Search for the cell housing the specified text and yield its (x, y) center coordinate. 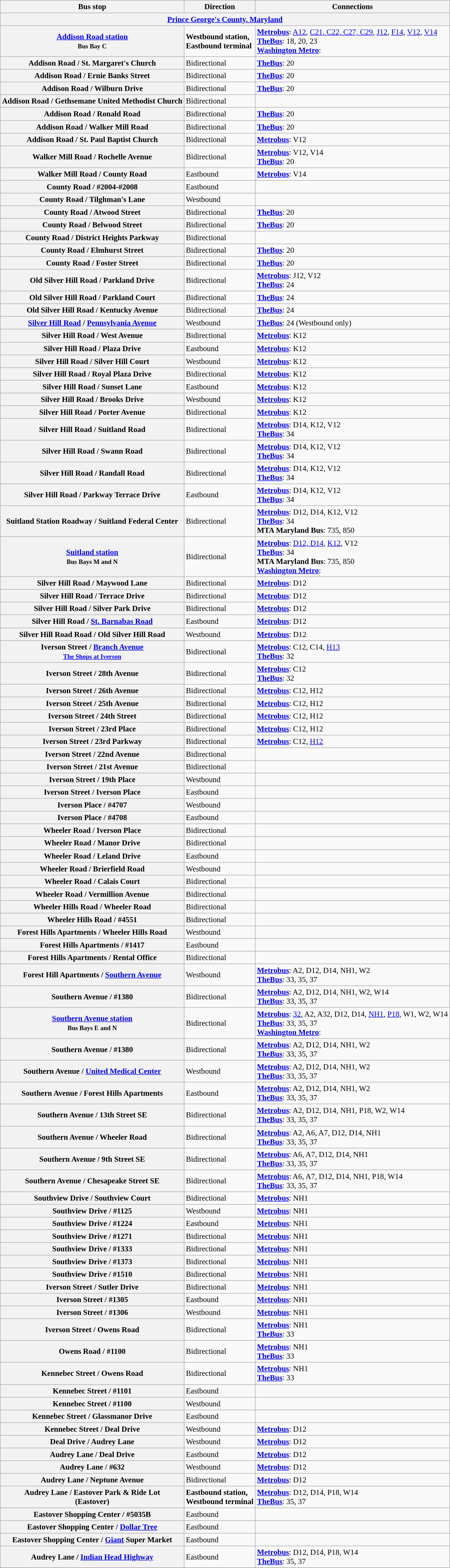
Southview Drive / #1373 (92, 1262)
Silver Hill Road / Pennsylvania Avenue (92, 323)
Old Silver Hill Road / Parkland Drive (92, 280)
Metrobus: A2, D12, D14, NH1, P18, W2, W14 TheBus: 33, 35, 37 (352, 1115)
Audrey Lane / Indian Head Highway (92, 1557)
Owens Road / #1100 (92, 1352)
County Road / #2004-#2008 (92, 187)
Wheeler Hills Road / Wheeler Road (92, 907)
County Road / Atwood Street (92, 212)
Silver Hill Road / Brooks Drive (92, 400)
TheBus: 24 (Westbound only) (352, 323)
Addison Road / St. Margaret's Church (92, 63)
Suitland Station Roadway / Suitland Federal Center (92, 521)
Southview Drive / #1510 (92, 1274)
Silver Hill Road / Suitland Road (92, 430)
Metrobus: V12, V14 TheBus: 20 (352, 157)
Silver Hill Road / Randall Road (92, 473)
Southern Avenue stationBus Bays E and N (92, 1023)
Old Silver Hill Road / Parkland Court (92, 298)
Wheeler Road / Brierfield Road (92, 869)
Audrey Lane / Deal Drive (92, 1454)
Silver Hill Road / Porter Avenue (92, 412)
Metrobus: V12 (352, 139)
Metrobus: V14 (352, 174)
Iverson Place / #4708 (92, 818)
Kennebec Street / #1101 (92, 1391)
Metrobus: J12, V12 TheBus: 24 (352, 280)
Metrobus: D12, D14, K12, V12 TheBus: 34 MTA Maryland Bus: 735, 850 (352, 521)
Silver Hill Road / Parkway Terrace Drive (92, 495)
Wheeler Road / Iverson Place (92, 831)
Silver Hill Road / Silver Hill Court (92, 361)
Addison Road / Wilburn Drive (92, 89)
Eastbound station,Westbound terminal (220, 1497)
Iverson Street / 23rd Place (92, 729)
Forest Hill Apartments / Southern Avenue (92, 975)
Southview Drive / #1333 (92, 1249)
Southview Drive / #1271 (92, 1236)
Iverson Street / 22nd Avenue (92, 754)
Silver Hill Road / Plaza Drive (92, 348)
County Road / Foster Street (92, 263)
Silver Hill Road / Royal Plaza Drive (92, 374)
Iverson Street / Sutler Drive (92, 1287)
Metrobus: C12 TheBus: 32 (352, 673)
Silver Hill Road / Sunset Lane (92, 387)
Iverson Street / 24th Street (92, 716)
Silver Hill Road / Terrace Drive (92, 596)
Metrobus: A6, A7, D12, D14, NH1, P18, W14 TheBus: 33, 35, 37 (352, 1181)
Deal Drive / Audrey Lane (92, 1442)
Silver Hill Road Road / Old Silver Hill Road (92, 634)
Addison Road / Ronald Road (92, 114)
Metrobus: A2, D12, D14, NH1, W2, W14 TheBus: 33, 35, 37 (352, 997)
Suitland stationBus Bays M and N (92, 557)
Iverson Place / #4707 (92, 805)
Metrobus: A2, A6, A7, D12, D14, NH1 TheBus: 33, 35, 37 (352, 1137)
Iverson Street / 23rd Parkway (92, 742)
Metrobus: A12, C21, C22, C27, C29, J12, F14, V12, V14 TheBus: 18, 20, 23 Washington Metro: (352, 41)
Southview Drive / #1125 (92, 1211)
Iverson Street / Owens Road (92, 1330)
Iverson Street / #1306 (92, 1313)
Eastover Shopping Center / Giant Super Market (92, 1540)
Silver Hill Road / West Avenue (92, 336)
Silver Hill Road / Swann Road (92, 451)
Audrey Lane / #632 (92, 1467)
Kennebec Street / Glassmanor Drive (92, 1416)
Metrobus: A6, A7, D12, D14, NH1 TheBus: 33, 35, 37 (352, 1159)
Audrey Lane / Neptune Avenue (92, 1480)
Audrey Lane / Eastover Park & Ride Lot(Eastover) (92, 1497)
Southern Avenue / Wheeler Road (92, 1137)
Addison Road / Gethsemane United Methodist Church (92, 101)
Wheeler Road / Calais Court (92, 881)
Metrobus: 32, A2, A32, D12, D14, NH1, P18, W1, W2, W14 TheBus: 33, 35, 37 Washington Metro: (352, 1023)
Metrobus: D12, D14, K12, V12 TheBus: 34 MTA Maryland Bus: 735, 850 Washington Metro: (352, 557)
Addison Road / St. Paul Baptist Church (92, 139)
Forest Hills Apartments / #1417 (92, 945)
Wheeler Road / Leland Drive (92, 856)
Iverson Street / 28th Avenue (92, 673)
Bus stop (92, 7)
Addison Road / Walker Mill Road (92, 127)
Prince George's County, Maryland (225, 20)
Direction (220, 7)
County Road / Tilghman's Lane (92, 200)
Forest Hills Apartments / Rental Office (92, 958)
Kennebec Street / Deal Drive (92, 1429)
Kennebec Street / Owens Road (92, 1373)
Iverson Street / #1305 (92, 1300)
County Road / Belwood Street (92, 225)
Westbound station,Eastbound terminal (220, 41)
Iverson Street / 21st Avenue (92, 767)
Silver Hill Road / St. Barnabas Road (92, 621)
Southview Drive / #1224 (92, 1224)
Silver Hill Road / Maywood Lane (92, 583)
Silver Hill Road / Silver Park Drive (92, 609)
Metrobus: C12, C14, H13 TheBus: 32 (352, 652)
Connections (352, 7)
Southern Avenue / Chesapeake Street SE (92, 1181)
Iverson Street / 26th Avenue (92, 690)
Wheeler Road / Manor Drive (92, 843)
Wheeler Hills Road / #4551 (92, 919)
Southern Avenue / United Medical Center (92, 1072)
Old Silver Hill Road / Kentucky Avenue (92, 310)
Southern Avenue / 9th Street SE (92, 1159)
Eastover Shopping Center / #5035B (92, 1515)
County Road / Elmhurst Street (92, 250)
Southern Avenue / 13th Street SE (92, 1115)
Addison Road / Ernie Banks Street (92, 76)
County Road / District Heights Parkway (92, 237)
Kennebec Street / #1100 (92, 1404)
Southview Drive / Southview Court (92, 1198)
Wheeler Road / Vermillion Avenue (92, 894)
Iverson Street / Iverson Place (92, 792)
Forest Hills Apartments / Wheeler Hills Road (92, 932)
Eastover Shopping Center / Dollar Tree (92, 1527)
Addison Road stationBus Bay C (92, 41)
Walker Mill Road / Rochelle Avenue (92, 157)
Iverson Street / 25th Avenue (92, 703)
Walker Mill Road / County Road (92, 174)
Iverson Street / Branch AvenueThe Shops at Iverson (92, 652)
Southern Avenue / Forest Hills Apartments (92, 1093)
Iverson Street / 19th Place (92, 780)
